Locate the cell with the specified text and output its (X, Y) center coordinate. 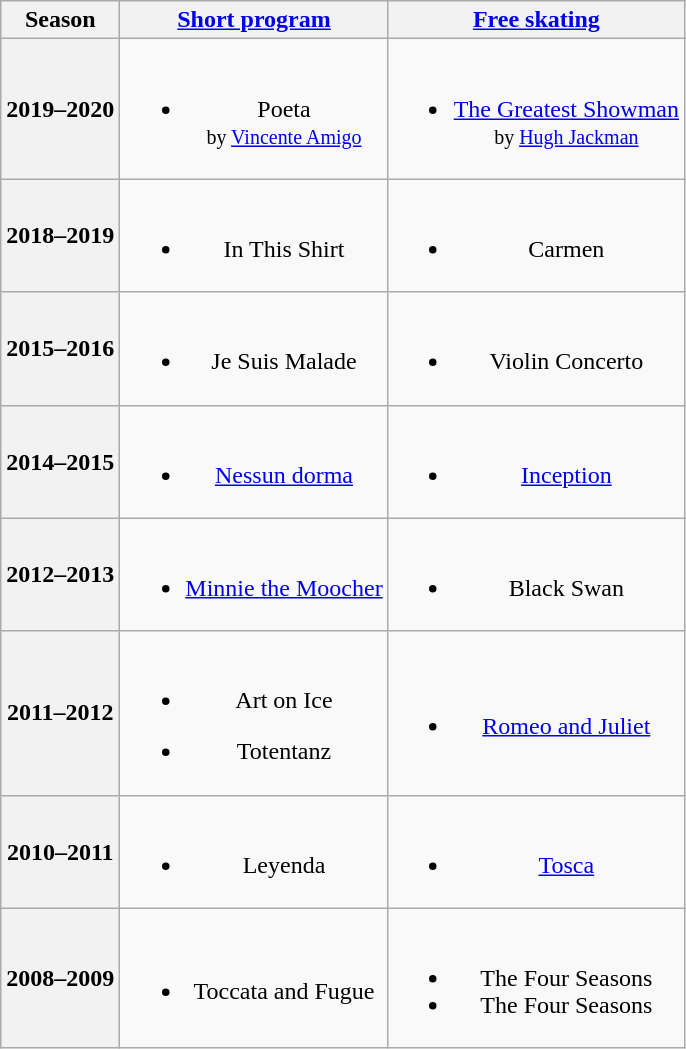
Tosca (536, 852)
Violin Concerto (536, 348)
The Four Seasons The Four Seasons (536, 978)
2011–2012 (60, 713)
Minnie the Moocher (254, 574)
In This Shirt (254, 236)
Inception (536, 462)
Je Suis Malade (254, 348)
Black Swan (536, 574)
2018–2019 (60, 236)
The Greatest Showmanby Hugh Jackman (536, 109)
Poeta by Vincente Amigo (254, 109)
Leyenda (254, 852)
2014–2015 (60, 462)
2012–2013 (60, 574)
Short program (254, 20)
2008–2009 (60, 978)
Free skating (536, 20)
2019–2020 (60, 109)
Toccata and Fugue (254, 978)
2010–2011 (60, 852)
Carmen (536, 236)
2015–2016 (60, 348)
Season (60, 20)
Romeo and Juliet (536, 713)
Nessun dorma (254, 462)
Art on Ice Totentanz (254, 713)
